From the cell containing the given text, extract its center point as [x, y] coordinate. 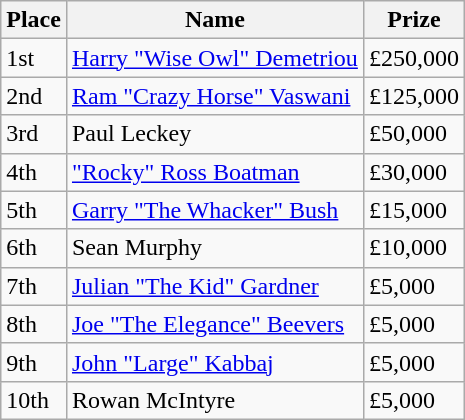
"Rocky" Ross Boatman [214, 172]
7th [34, 286]
9th [34, 362]
10th [34, 400]
1st [34, 58]
£10,000 [414, 248]
5th [34, 210]
John "Large" Kabbaj [214, 362]
£30,000 [414, 172]
Place [34, 20]
£15,000 [414, 210]
Garry "The Whacker" Bush [214, 210]
£125,000 [414, 96]
Paul Leckey [214, 134]
Harry "Wise Owl" Demetriou [214, 58]
Ram "Crazy Horse" Vaswani [214, 96]
Prize [414, 20]
Rowan McIntyre [214, 400]
Joe "The Elegance" Beevers [214, 324]
4th [34, 172]
£50,000 [414, 134]
Julian "The Kid" Gardner [214, 286]
3rd [34, 134]
8th [34, 324]
Name [214, 20]
£250,000 [414, 58]
6th [34, 248]
2nd [34, 96]
Sean Murphy [214, 248]
